Capture the cell that displays the provided text and extract its [X, Y] central coordinate. 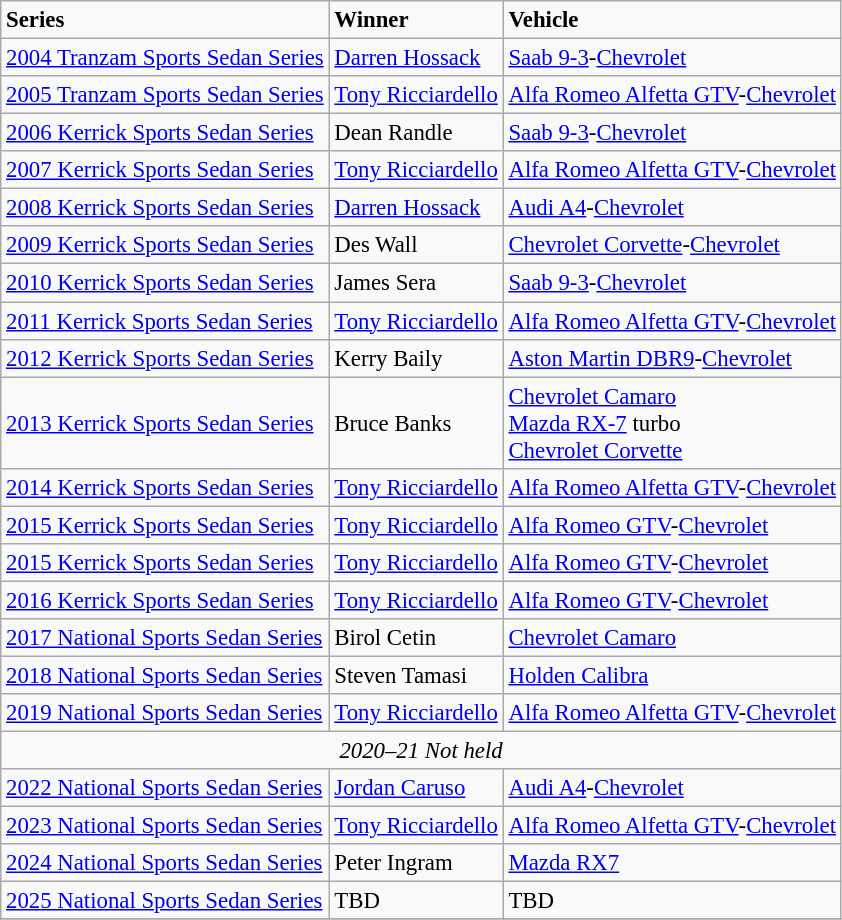
2018 National Sports Sedan Series [165, 675]
2016 Kerrick Sports Sedan Series [165, 600]
Aston Martin DBR9-Chevrolet [672, 358]
2012 Kerrick Sports Sedan Series [165, 358]
2023 National Sports Sedan Series [165, 826]
James Sera [416, 283]
Dean Randle [416, 133]
2006 Kerrick Sports Sedan Series [165, 133]
Steven Tamasi [416, 675]
Birol Cetin [416, 638]
2024 National Sports Sedan Series [165, 863]
2014 Kerrick Sports Sedan Series [165, 487]
Series [165, 20]
2025 National Sports Sedan Series [165, 901]
2005 Tranzam Sports Sedan Series [165, 95]
Kerry Baily [416, 358]
Vehicle [672, 20]
Jordan Caruso [416, 788]
Winner [416, 20]
2010 Kerrick Sports Sedan Series [165, 283]
Holden Calibra [672, 675]
Mazda RX7 [672, 863]
2022 National Sports Sedan Series [165, 788]
2017 National Sports Sedan Series [165, 638]
2008 Kerrick Sports Sedan Series [165, 208]
2009 Kerrick Sports Sedan Series [165, 245]
2011 Kerrick Sports Sedan Series [165, 321]
Chevrolet Camaro [672, 638]
Chevrolet Corvette-Chevrolet [672, 245]
2007 Kerrick Sports Sedan Series [165, 170]
Chevrolet Camaro Mazda RX-7 turbo Chevrolet Corvette [672, 423]
2013 Kerrick Sports Sedan Series [165, 423]
2004 Tranzam Sports Sedan Series [165, 58]
Peter Ingram [416, 863]
Bruce Banks [416, 423]
2020–21 Not held [422, 751]
Des Wall [416, 245]
2019 National Sports Sedan Series [165, 713]
